Determine the [X, Y] coordinate at the center of the cell enclosing the given text.  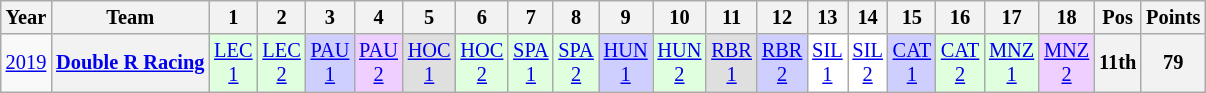
12 [782, 17]
CAT2 [960, 63]
HUN2 [679, 63]
11 [731, 17]
16 [960, 17]
HUN1 [626, 63]
Year [26, 17]
PAU1 [330, 63]
8 [576, 17]
2 [281, 17]
13 [827, 17]
6 [482, 17]
Pos [1118, 17]
MNZ2 [1066, 63]
3 [330, 17]
15 [912, 17]
79 [1173, 63]
SIL2 [868, 63]
HOC1 [430, 63]
11th [1118, 63]
SPA1 [530, 63]
7 [530, 17]
1 [233, 17]
HOC2 [482, 63]
17 [1012, 17]
Double R Racing [130, 63]
SPA2 [576, 63]
LEC2 [281, 63]
9 [626, 17]
RBR1 [731, 63]
PAU2 [378, 63]
Points [1173, 17]
14 [868, 17]
4 [378, 17]
LEC1 [233, 63]
MNZ1 [1012, 63]
5 [430, 17]
RBR2 [782, 63]
10 [679, 17]
2019 [26, 63]
Team [130, 17]
CAT1 [912, 63]
18 [1066, 17]
SIL1 [827, 63]
